Detect which cell encompasses the target text, then output its [X, Y] center coordinate. 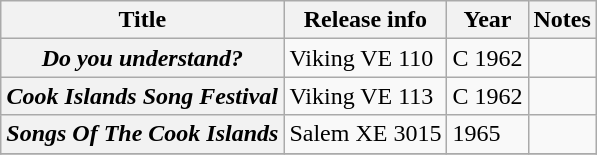
Viking VE 110 [366, 58]
Release info [366, 20]
Songs Of The Cook Islands [142, 134]
Do you understand? [142, 58]
Viking VE 113 [366, 96]
Salem XE 3015 [366, 134]
1965 [488, 134]
Cook Islands Song Festival [142, 96]
Title [142, 20]
Year [488, 20]
Notes [562, 20]
